Identify which cell holds the provided text, then report its [x, y] central coordinate. 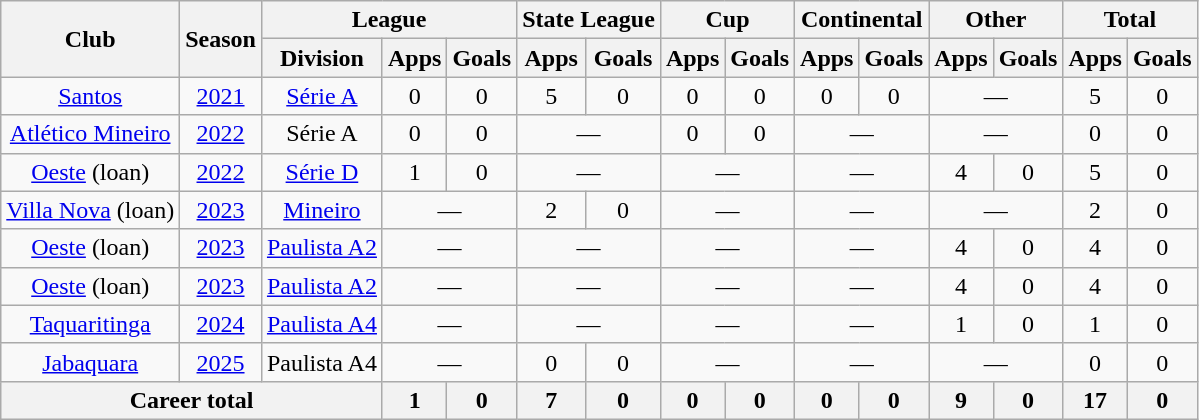
7 [552, 400]
Santos [90, 96]
Club [90, 39]
2021 [221, 96]
Total [1130, 20]
Villa Nova (loan) [90, 210]
Taquaritinga [90, 324]
Jabaquara [90, 362]
2024 [221, 324]
Cup [727, 20]
Continental [862, 20]
Division [322, 58]
State League [589, 20]
Career total [192, 400]
Other [996, 20]
League [388, 20]
Season [221, 39]
9 [961, 400]
2025 [221, 362]
Atlético Mineiro [90, 134]
Série D [322, 172]
17 [1095, 400]
Mineiro [322, 210]
